Find where the given text appears and provide that cell's center as (X, Y) coordinate. 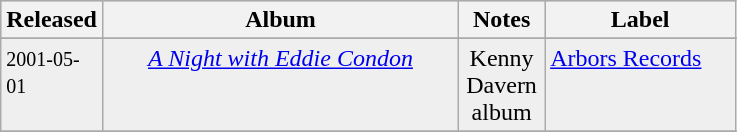
2001-05-01 (52, 85)
Album (280, 20)
Arbors Records (640, 85)
A Night with Eddie Condon (280, 85)
Released (52, 20)
Label (640, 20)
Notes (502, 20)
Kenny Davern album (502, 85)
